Provide the [X, Y] coordinate of the cell's center where the given text is located.  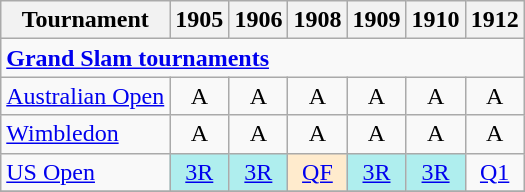
1905 [200, 20]
1906 [258, 20]
Tournament [86, 20]
1908 [318, 20]
Wimbledon [86, 134]
1909 [376, 20]
Q1 [494, 172]
Australian Open [86, 96]
1910 [436, 20]
US Open [86, 172]
QF [318, 172]
1912 [494, 20]
Grand Slam tournaments [262, 58]
